Output the [X, Y] coordinate of the center of the cell containing the given text.  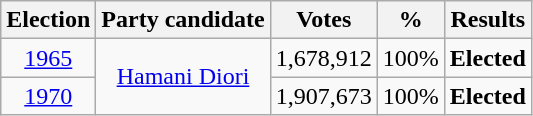
Election [48, 20]
Hamani Diori [183, 77]
1970 [48, 96]
1,678,912 [324, 58]
Votes [324, 20]
1965 [48, 58]
% [410, 20]
Results [488, 20]
1,907,673 [324, 96]
Party candidate [183, 20]
